Capture the cell that displays the provided text and extract its (X, Y) central coordinate. 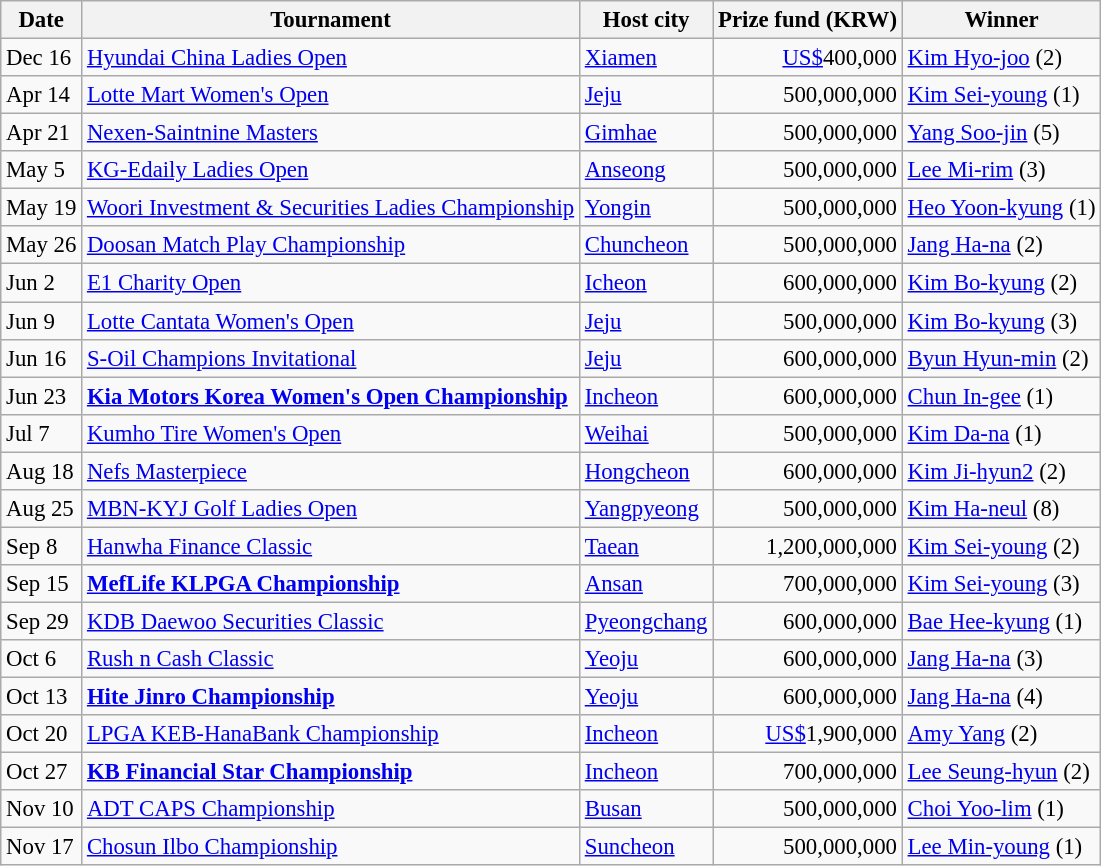
Hanwha Finance Classic (331, 546)
Apr 21 (42, 133)
ADT CAPS Championship (331, 809)
Nov 17 (42, 847)
Nefs Masterpiece (331, 471)
Suncheon (646, 847)
Aug 18 (42, 471)
Sep 15 (42, 584)
Sep 29 (42, 621)
Weihai (646, 433)
Jun 16 (42, 358)
Heo Yoon-kyung (1) (1002, 208)
Jang Ha-na (4) (1002, 697)
Yangpyeong (646, 509)
Jun 2 (42, 283)
Jun 23 (42, 396)
Chosun Ilbo Championship (331, 847)
Sep 8 (42, 546)
Kim Sei-young (2) (1002, 546)
Hite Jinro Championship (331, 697)
Woori Investment & Securities Ladies Championship (331, 208)
Winner (1002, 20)
Nexen-Saintnine Masters (331, 133)
Bae Hee-kyung (1) (1002, 621)
Hongcheon (646, 471)
Byun Hyun-min (2) (1002, 358)
Jang Ha-na (2) (1002, 245)
Dec 16 (42, 58)
Kim Sei-young (1) (1002, 95)
Anseong (646, 170)
Lee Min-young (1) (1002, 847)
Host city (646, 20)
Doosan Match Play Championship (331, 245)
Gimhae (646, 133)
Kim Ha-neul (8) (1002, 509)
Apr 14 (42, 95)
Lee Mi-rim (3) (1002, 170)
Icheon (646, 283)
Amy Yang (2) (1002, 734)
US$1,900,000 (808, 734)
KB Financial Star Championship (331, 772)
MBN-KYJ Golf Ladies Open (331, 509)
Kumho Tire Women's Open (331, 433)
May 19 (42, 208)
Kim Ji-hyun2 (2) (1002, 471)
Kim Bo-kyung (2) (1002, 283)
Lotte Cantata Women's Open (331, 321)
Kim Da-na (1) (1002, 433)
Yang Soo-jin (5) (1002, 133)
1,200,000,000 (808, 546)
Busan (646, 809)
E1 Charity Open (331, 283)
Jun 9 (42, 321)
May 26 (42, 245)
Kia Motors Korea Women's Open Championship (331, 396)
Chuncheon (646, 245)
KDB Daewoo Securities Classic (331, 621)
LPGA KEB-HanaBank Championship (331, 734)
Kim Bo-kyung (3) (1002, 321)
MefLife KLPGA Championship (331, 584)
S-Oil Champions Invitational (331, 358)
Pyeongchang (646, 621)
Oct 13 (42, 697)
Aug 25 (42, 509)
Jul 7 (42, 433)
Kim Hyo-joo (2) (1002, 58)
Lotte Mart Women's Open (331, 95)
Ansan (646, 584)
Yongin (646, 208)
KG-Edaily Ladies Open (331, 170)
Xiamen (646, 58)
Lee Seung-hyun (2) (1002, 772)
Oct 27 (42, 772)
Oct 6 (42, 659)
Nov 10 (42, 809)
Date (42, 20)
May 5 (42, 170)
Rush n Cash Classic (331, 659)
Choi Yoo-lim (1) (1002, 809)
Chun In-gee (1) (1002, 396)
Jang Ha-na (3) (1002, 659)
Prize fund (KRW) (808, 20)
US$400,000 (808, 58)
Tournament (331, 20)
Kim Sei-young (3) (1002, 584)
Hyundai China Ladies Open (331, 58)
Oct 20 (42, 734)
Taean (646, 546)
